For the text-containing cell, return its midpoint in (x, y) coordinate format. 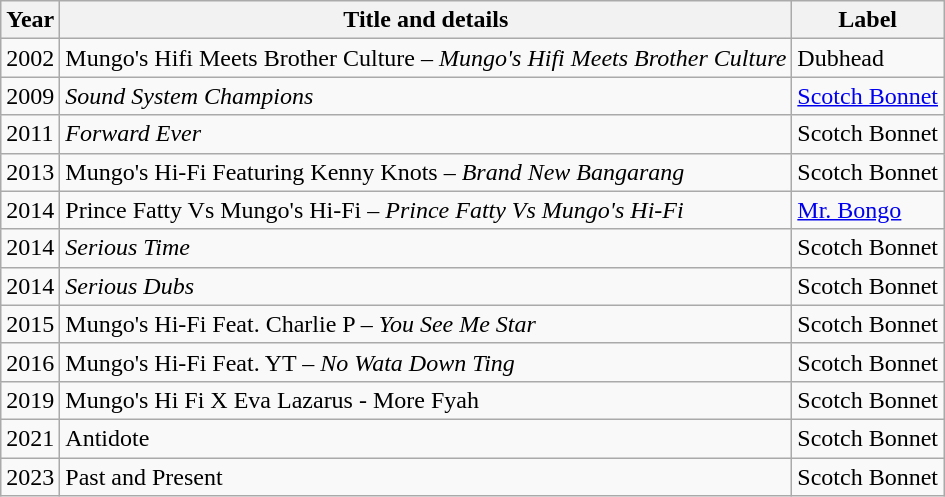
Antidote (426, 438)
Forward Ever (426, 134)
2013 (30, 172)
2021 (30, 438)
Mungo's Hi Fi X Eva Lazarus - More Fyah (426, 400)
2011 (30, 134)
Mungo's Hi-Fi Feat. Charlie P – You See Me Star (426, 324)
Prince Fatty Vs Mungo's Hi-Fi – Prince Fatty Vs Mungo's Hi-Fi (426, 210)
2023 (30, 477)
Sound System Champions (426, 96)
2019 (30, 400)
Past and Present (426, 477)
2009 (30, 96)
Label (868, 20)
Year (30, 20)
Mungo's Hi-Fi Feat. YT – No Wata Down Ting (426, 362)
Title and details (426, 20)
2015 (30, 324)
2016 (30, 362)
Serious Dubs (426, 286)
Serious Time (426, 248)
Mungo's Hi-Fi Featuring Kenny Knots – Brand New Bangarang (426, 172)
Dubhead (868, 58)
2002 (30, 58)
Mungo's Hifi Meets Brother Culture – Mungo's Hifi Meets Brother Culture (426, 58)
Mr. Bongo (868, 210)
